Find where the given text appears and provide that cell's center as (X, Y) coordinate. 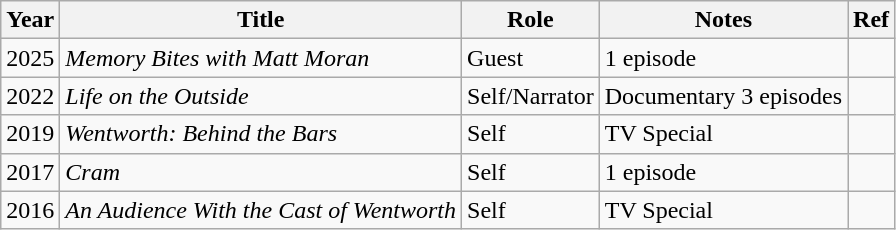
An Audience With the Cast of Wentworth (261, 210)
Memory Bites with Matt Moran (261, 58)
Guest (531, 58)
Year (30, 20)
2022 (30, 96)
Cram (261, 172)
2019 (30, 134)
Notes (723, 20)
Self/Narrator (531, 96)
Title (261, 20)
2017 (30, 172)
Ref (872, 20)
2025 (30, 58)
Documentary 3 episodes (723, 96)
Role (531, 20)
Life on the Outside (261, 96)
2016 (30, 210)
Wentworth: Behind the Bars (261, 134)
